Scan for the cell matching the given text and deliver its [X, Y] coordinate at center. 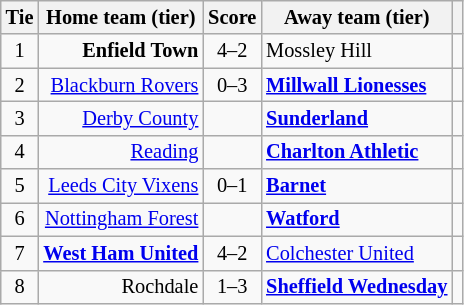
West Ham United [120, 253]
Blackburn Rovers [120, 85]
Millwall Lionesses [356, 85]
Home team (tier) [120, 17]
Nottingham Forest [120, 219]
2 [20, 85]
Sheffield Wednesday [356, 287]
Score [232, 17]
1–3 [232, 287]
Reading [120, 152]
Tie [20, 17]
6 [20, 219]
7 [20, 253]
Colchester United [356, 253]
4 [20, 152]
Leeds City Vixens [120, 186]
1 [20, 51]
Mossley Hill [356, 51]
Charlton Athletic [356, 152]
Away team (tier) [356, 17]
Watford [356, 219]
Enfield Town [120, 51]
0–3 [232, 85]
3 [20, 118]
Sunderland [356, 118]
8 [20, 287]
5 [20, 186]
0–1 [232, 186]
Barnet [356, 186]
Rochdale [120, 287]
Derby County [120, 118]
